For the text-containing cell, return its midpoint in (X, Y) coordinate format. 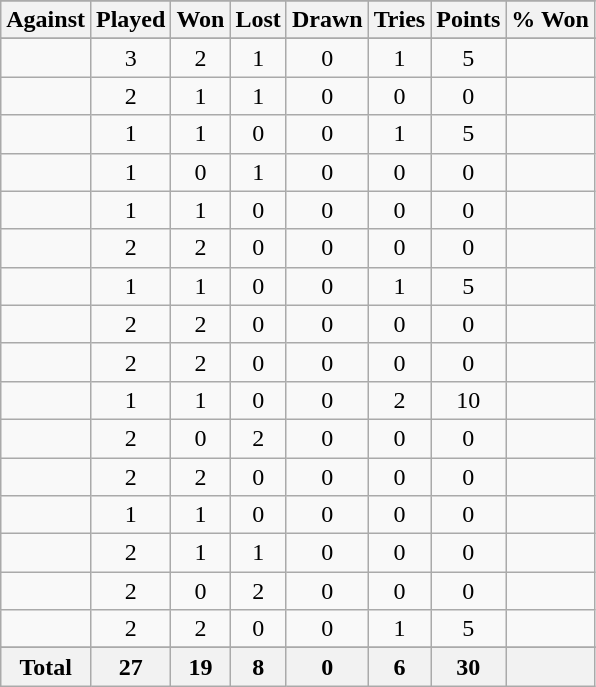
Played (130, 20)
10 (468, 400)
Lost (258, 20)
27 (130, 667)
% Won (550, 20)
Tries (400, 20)
Total (46, 667)
6 (400, 667)
Won (200, 20)
30 (468, 667)
Drawn (327, 20)
3 (130, 58)
Against (46, 20)
8 (258, 667)
19 (200, 667)
Points (468, 20)
